Locate the cell with the specified text and output its [x, y] center coordinate. 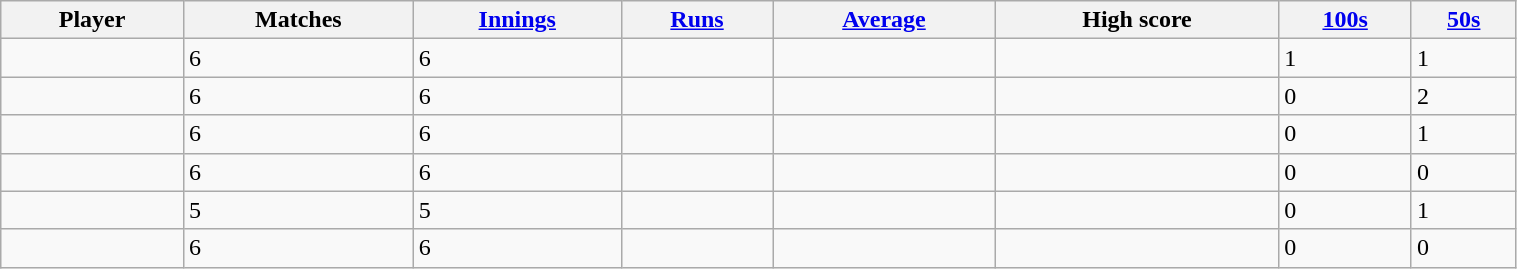
Matches [298, 20]
2 [1464, 96]
Player [92, 20]
Average [884, 20]
Runs [697, 20]
High score [1137, 20]
Innings [517, 20]
100s [1346, 20]
50s [1464, 20]
